Detect which cell encompasses the target text, then output its (X, Y) center coordinate. 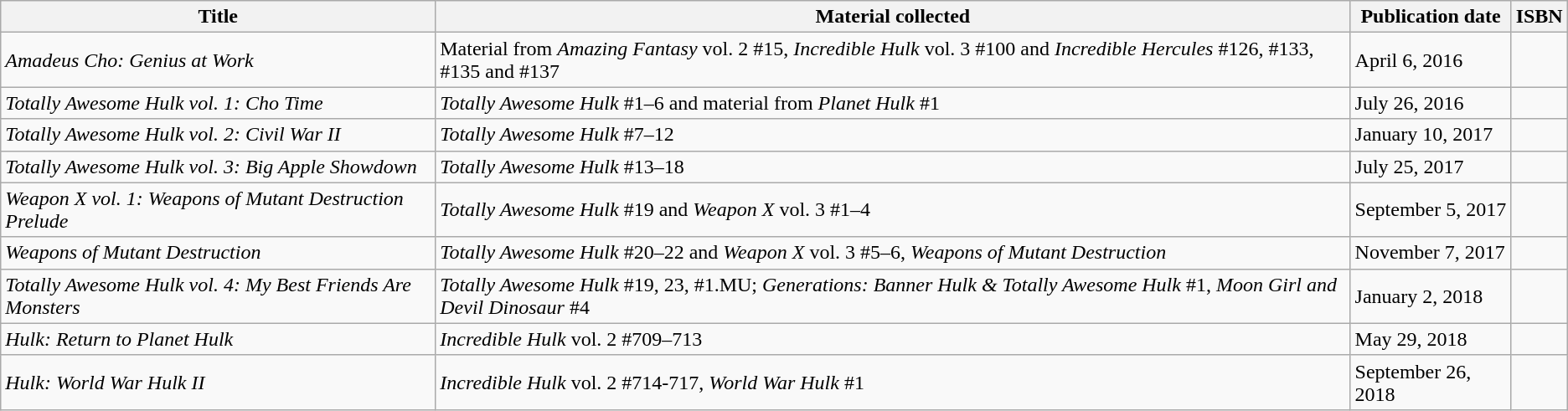
Incredible Hulk vol. 2 #709–713 (893, 339)
Weapon X vol. 1: Weapons of Mutant Destruction Prelude (218, 209)
Totally Awesome Hulk #19 and Weapon X vol. 3 #1–4 (893, 209)
Publication date (1431, 17)
April 6, 2016 (1431, 60)
Hulk: World War Hulk II (218, 382)
Totally Awesome Hulk vol. 4: My Best Friends Are Monsters (218, 296)
Incredible Hulk vol. 2 #714-717, World War Hulk #1 (893, 382)
January 10, 2017 (1431, 135)
ISBN (1540, 17)
Totally Awesome Hulk #13–18 (893, 167)
September 5, 2017 (1431, 209)
May 29, 2018 (1431, 339)
Amadeus Cho: Genius at Work (218, 60)
January 2, 2018 (1431, 296)
Material collected (893, 17)
Totally Awesome Hulk vol. 2: Civil War II (218, 135)
Title (218, 17)
July 26, 2016 (1431, 103)
Totally Awesome Hulk vol. 1: Cho Time (218, 103)
September 26, 2018 (1431, 382)
July 25, 2017 (1431, 167)
Totally Awesome Hulk #7–12 (893, 135)
Totally Awesome Hulk #19, 23, #1.MU; Generations: Banner Hulk & Totally Awesome Hulk #1, Moon Girl and Devil Dinosaur #4 (893, 296)
Totally Awesome Hulk #20–22 and Weapon X vol. 3 #5–6, Weapons of Mutant Destruction (893, 253)
Totally Awesome Hulk vol. 3: Big Apple Showdown (218, 167)
Totally Awesome Hulk #1–6 and material from Planet Hulk #1 (893, 103)
November 7, 2017 (1431, 253)
Weapons of Mutant Destruction (218, 253)
Material from Amazing Fantasy vol. 2 #15, Incredible Hulk vol. 3 #100 and Incredible Hercules #126, #133, #135 and #137 (893, 60)
Hulk: Return to Planet Hulk (218, 339)
